Detect which cell encompasses the target text, then output its [X, Y] center coordinate. 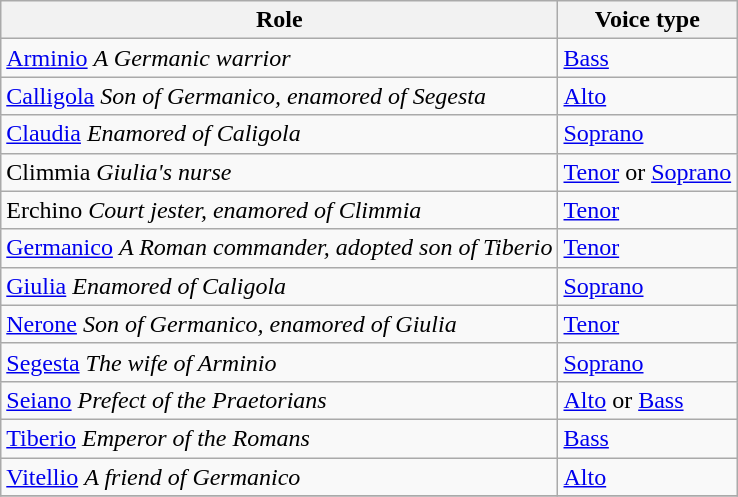
Vitellio A friend of Germanico [280, 477]
Seiano Prefect of the Praetorians [280, 400]
Segesta The wife of Arminio [280, 362]
Tenor or Soprano [648, 172]
Giulia Enamored of Caligola [280, 286]
Alto or Bass [648, 400]
Voice type [648, 20]
Nerone Son of Germanico, enamored of Giulia [280, 324]
Claudia Enamored of Caligola [280, 134]
Arminio A Germanic warrior [280, 58]
Role [280, 20]
Germanico A Roman commander, adopted son of Tiberio [280, 248]
Calligola Son of Germanico, enamored of Segesta [280, 96]
Climmia Giulia's nurse [280, 172]
Tiberio Emperor of the Romans [280, 438]
Erchino Court jester, enamored of Climmia [280, 210]
